Return (X, Y) of the center of cell containing provided text 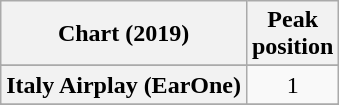
Chart (2019) (124, 34)
1 (292, 85)
Peakposition (292, 34)
Italy Airplay (EarOne) (124, 85)
